Search for the cell housing the specified text and yield its (X, Y) center coordinate. 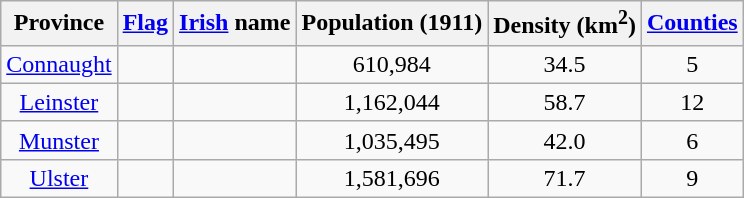
Density (km2) (565, 24)
6 (692, 140)
Population (1911) (392, 24)
610,984 (392, 64)
Leinster (59, 102)
1,581,696 (392, 178)
12 (692, 102)
Counties (692, 24)
58.7 (565, 102)
9 (692, 178)
71.7 (565, 178)
Irish name (235, 24)
Province (59, 24)
Munster (59, 140)
Connaught (59, 64)
1,162,044 (392, 102)
Flag (145, 24)
34.5 (565, 64)
1,035,495 (392, 140)
Ulster (59, 178)
5 (692, 64)
42.0 (565, 140)
